Identify which cell holds the provided text, then report its [x, y] central coordinate. 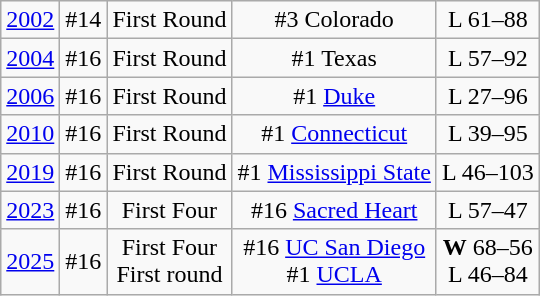
First Four [170, 210]
#16 UC San Diego#1 UCLA [334, 262]
L 27–96 [488, 96]
L 46–103 [488, 172]
#1 Mississippi State [334, 172]
#1 Connecticut [334, 134]
L 57–92 [488, 58]
L 39–95 [488, 134]
L 61–88 [488, 20]
#3 Colorado [334, 20]
2004 [30, 58]
2010 [30, 134]
2023 [30, 210]
2025 [30, 262]
#14 [84, 20]
2002 [30, 20]
2006 [30, 96]
L 57–47 [488, 210]
#1 Texas [334, 58]
W 68–56L 46–84 [488, 262]
First FourFirst round [170, 262]
#16 Sacred Heart [334, 210]
#1 Duke [334, 96]
2019 [30, 172]
